Find where the given text appears and provide that cell's center as (X, Y) coordinate. 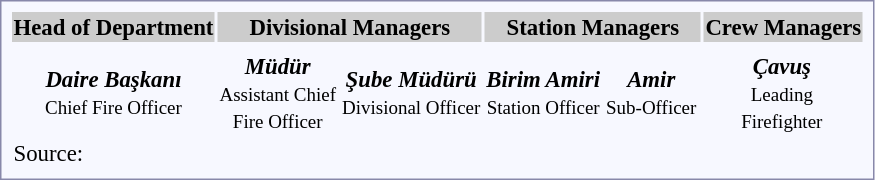
Source: (114, 153)
Crew Managers (784, 27)
AmirSub-Officer (652, 93)
Station Managers (593, 27)
Birim AmiriStation Officer (544, 93)
ÇavuşLeading Firefighter (782, 93)
Head of Department (114, 27)
Divisional Managers (350, 27)
Daire BaşkanıChief Fire Officer (114, 93)
Şube MüdürüDivisional Officer (410, 93)
MüdürAssistant Chief Fire Officer (278, 93)
